Scan for the cell matching the given text and deliver its (X, Y) coordinate at center. 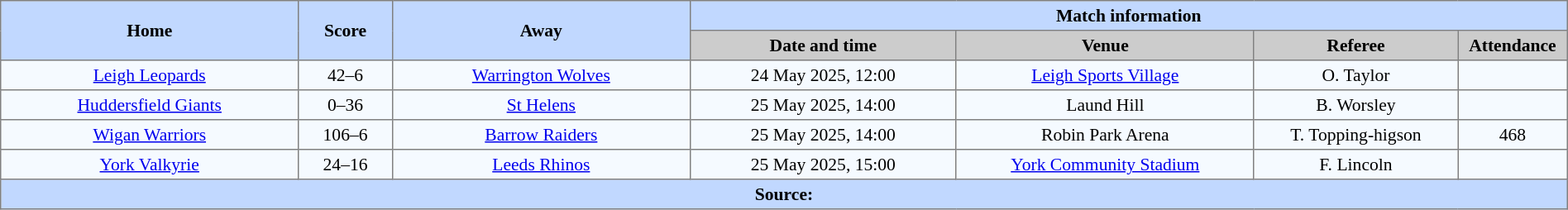
Home (150, 31)
T. Topping-higson (1355, 135)
St Helens (541, 105)
Score (346, 31)
106–6 (346, 135)
Date and time (823, 45)
York Valkyrie (150, 165)
Venue (1105, 45)
F. Lincoln (1355, 165)
Away (541, 31)
24 May 2025, 12:00 (823, 75)
Leigh Leopards (150, 75)
O. Taylor (1355, 75)
25 May 2025, 15:00 (823, 165)
468 (1513, 135)
24–16 (346, 165)
Match information (1128, 16)
Robin Park Arena (1105, 135)
Leigh Sports Village (1105, 75)
Source: (784, 194)
Laund Hill (1105, 105)
0–36 (346, 105)
Leeds Rhinos (541, 165)
42–6 (346, 75)
Wigan Warriors (150, 135)
York Community Stadium (1105, 165)
Attendance (1513, 45)
Huddersfield Giants (150, 105)
Referee (1355, 45)
Barrow Raiders (541, 135)
Warrington Wolves (541, 75)
B. Worsley (1355, 105)
